Scan for the cell matching the given text and deliver its [x, y] coordinate at center. 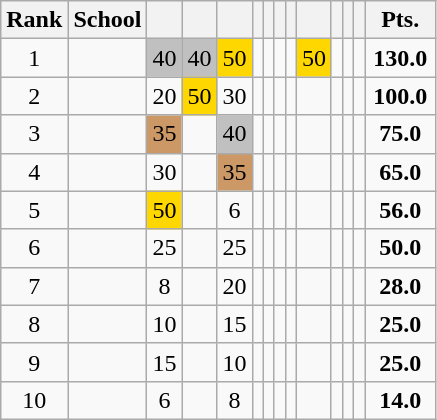
75.0 [400, 134]
3 [34, 134]
130.0 [400, 58]
9 [34, 362]
56.0 [400, 210]
14.0 [400, 400]
28.0 [400, 286]
7 [34, 286]
50.0 [400, 248]
Pts. [400, 20]
100.0 [400, 96]
2 [34, 96]
4 [34, 172]
65.0 [400, 172]
1 [34, 58]
5 [34, 210]
Rank [34, 20]
School [108, 20]
